For the text-containing cell, return its midpoint in (x, y) coordinate format. 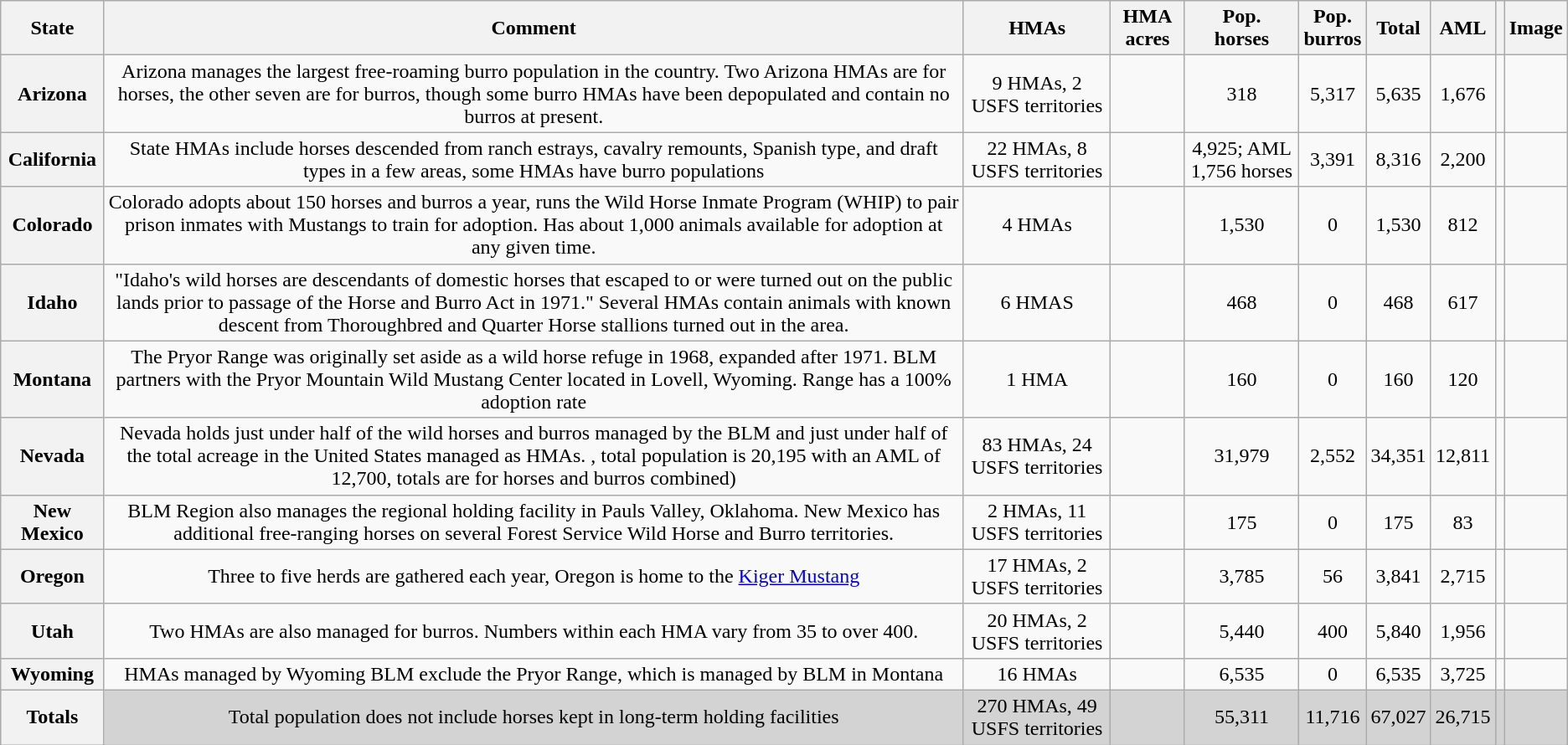
2,552 (1333, 456)
Arizona (52, 94)
120 (1462, 379)
6 HMAS (1037, 302)
17 HMAs, 2 USFS territories (1037, 576)
5,317 (1333, 94)
31,979 (1241, 456)
California (52, 159)
16 HMAs (1037, 674)
Total population does not include horses kept in long-term holding facilities (534, 717)
3,391 (1333, 159)
400 (1333, 631)
AML (1462, 28)
Pop.burros (1333, 28)
8,316 (1399, 159)
Total (1399, 28)
83 HMAs, 24 USFS territories (1037, 456)
617 (1462, 302)
270 HMAs, 49 USFS territories (1037, 717)
Totals (52, 717)
9 HMAs, 2 USFS territories (1037, 94)
11,716 (1333, 717)
Comment (534, 28)
Montana (52, 379)
Nevada (52, 456)
Pop.horses (1241, 28)
34,351 (1399, 456)
22 HMAs, 8 USFS territories (1037, 159)
3,725 (1462, 674)
56 (1333, 576)
Two HMAs are also managed for burros. Numbers within each HMA vary from 35 to over 400. (534, 631)
26,715 (1462, 717)
1,956 (1462, 631)
Oregon (52, 576)
New Mexico (52, 522)
HMAs (1037, 28)
20 HMAs, 2 USFS territories (1037, 631)
Three to five herds are gathered each year, Oregon is home to the Kiger Mustang (534, 576)
1,676 (1462, 94)
State (52, 28)
Colorado (52, 225)
HMA acres (1148, 28)
2 HMAs, 11 USFS territories (1037, 522)
12,811 (1462, 456)
318 (1241, 94)
812 (1462, 225)
Image (1536, 28)
55,311 (1241, 717)
5,440 (1241, 631)
67,027 (1399, 717)
5,840 (1399, 631)
HMAs managed by Wyoming BLM exclude the Pryor Range, which is managed by BLM in Montana (534, 674)
2,200 (1462, 159)
3,785 (1241, 576)
3,841 (1399, 576)
1 HMA (1037, 379)
Idaho (52, 302)
Utah (52, 631)
83 (1462, 522)
Wyoming (52, 674)
5,635 (1399, 94)
4,925; AML 1,756 horses (1241, 159)
2,715 (1462, 576)
4 HMAs (1037, 225)
